Locate the cell with the specified text and output its [x, y] center coordinate. 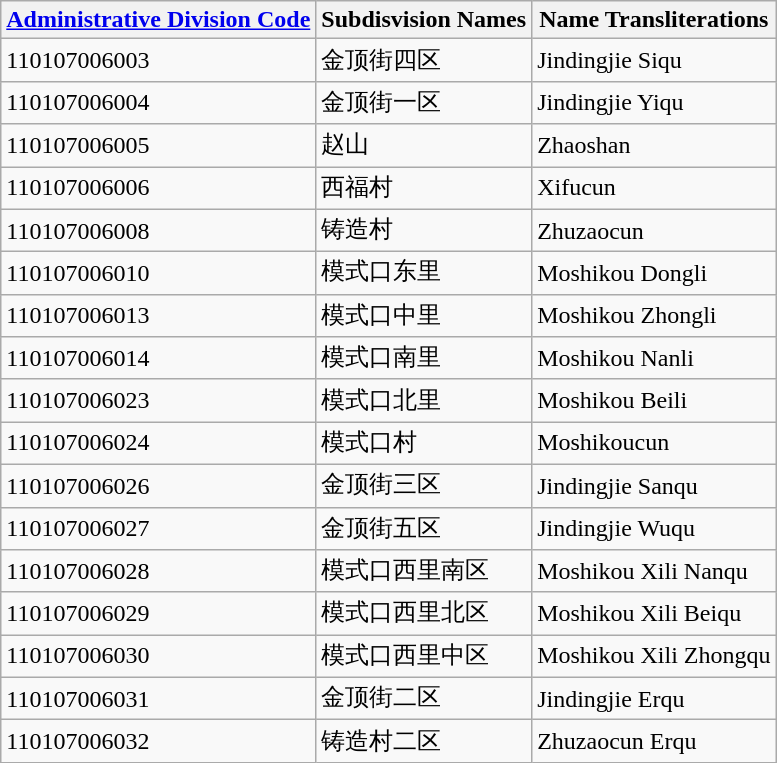
Moshikou Dongli [654, 274]
铸造村二区 [424, 742]
Xifucun [654, 188]
金顶街一区 [424, 102]
Name Transliterations [654, 20]
110107006010 [158, 274]
110107006031 [158, 698]
110107006028 [158, 572]
模式口西里北区 [424, 614]
Jindingjie Yiqu [654, 102]
Subdisvision Names [424, 20]
110107006030 [158, 656]
Moshikou Xili Zhongqu [654, 656]
模式口东里 [424, 274]
Moshikou Xili Beiqu [654, 614]
模式口北里 [424, 400]
Zhuzaocun Erqu [654, 742]
Zhaoshan [654, 146]
110107006004 [158, 102]
110107006013 [158, 316]
110107006029 [158, 614]
模式口西里南区 [424, 572]
模式口村 [424, 444]
110107006023 [158, 400]
金顶街二区 [424, 698]
模式口西里中区 [424, 656]
西福村 [424, 188]
110107006024 [158, 444]
Administrative Division Code [158, 20]
Zhuzaocun [654, 230]
Jindingjie Erqu [654, 698]
110107006027 [158, 528]
Moshikoucun [654, 444]
110107006003 [158, 60]
110107006032 [158, 742]
金顶街四区 [424, 60]
Jindingjie Wuqu [654, 528]
Jindingjie Siqu [654, 60]
110107006026 [158, 486]
110107006014 [158, 358]
Jindingjie Sanqu [654, 486]
Moshikou Beili [654, 400]
赵山 [424, 146]
110107006005 [158, 146]
金顶街三区 [424, 486]
铸造村 [424, 230]
金顶街五区 [424, 528]
Moshikou Xili Nanqu [654, 572]
Moshikou Nanli [654, 358]
模式口中里 [424, 316]
110107006008 [158, 230]
110107006006 [158, 188]
模式口南里 [424, 358]
Moshikou Zhongli [654, 316]
